Scan for the cell matching the given text and deliver its [X, Y] coordinate at center. 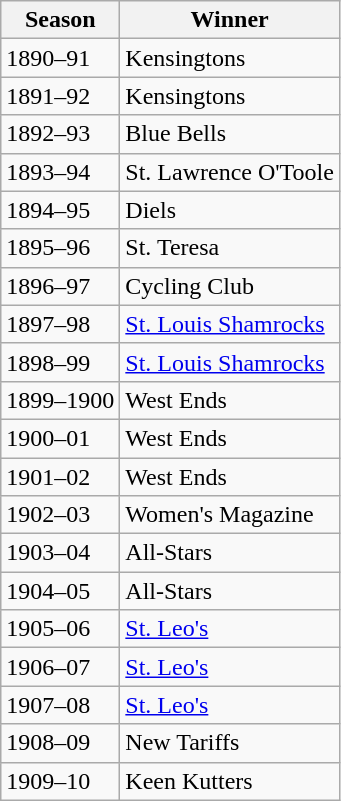
Keen Kutters [230, 781]
1892–93 [60, 134]
1898–99 [60, 362]
Winner [230, 20]
1893–94 [60, 172]
1900–01 [60, 438]
1891–92 [60, 96]
1902–03 [60, 515]
1899–1900 [60, 400]
Diels [230, 210]
1897–98 [60, 324]
Women's Magazine [230, 515]
1906–07 [60, 667]
Cycling Club [230, 286]
1894–95 [60, 210]
1896–97 [60, 286]
1907–08 [60, 705]
Blue Bells [230, 134]
1909–10 [60, 781]
St. Lawrence O'Toole [230, 172]
1901–02 [60, 477]
1903–04 [60, 553]
New Tariffs [230, 743]
1905–06 [60, 629]
Season [60, 20]
St. Teresa [230, 248]
1904–05 [60, 591]
1908–09 [60, 743]
1895–96 [60, 248]
1890–91 [60, 58]
